Detect which cell encompasses the target text, then output its (X, Y) center coordinate. 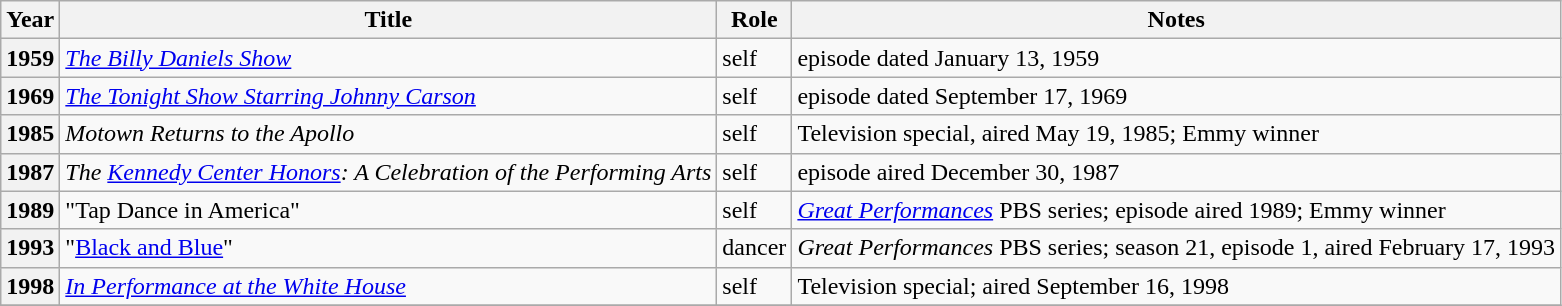
Role (754, 20)
The Billy Daniels Show (388, 58)
1959 (30, 58)
1989 (30, 210)
Great Performances PBS series; season 21, episode 1, aired February 17, 1993 (1176, 248)
dancer (754, 248)
episode dated January 13, 1959 (1176, 58)
Great Performances PBS series; episode aired 1989; Emmy winner (1176, 210)
The Kennedy Center Honors: A Celebration of the Performing Arts (388, 172)
1998 (30, 286)
"Black and Blue" (388, 248)
episode dated September 17, 1969 (1176, 96)
The Tonight Show Starring Johnny Carson (388, 96)
episode aired December 30, 1987 (1176, 172)
Television special, aired May 19, 1985; Emmy winner (1176, 134)
1969 (30, 96)
Title (388, 20)
1987 (30, 172)
In Performance at the White House (388, 286)
Year (30, 20)
1985 (30, 134)
Motown Returns to the Apollo (388, 134)
1993 (30, 248)
Notes (1176, 20)
Television special; aired September 16, 1998 (1176, 286)
"Tap Dance in America" (388, 210)
